Output the (x, y) coordinate of the center of the cell containing the given text.  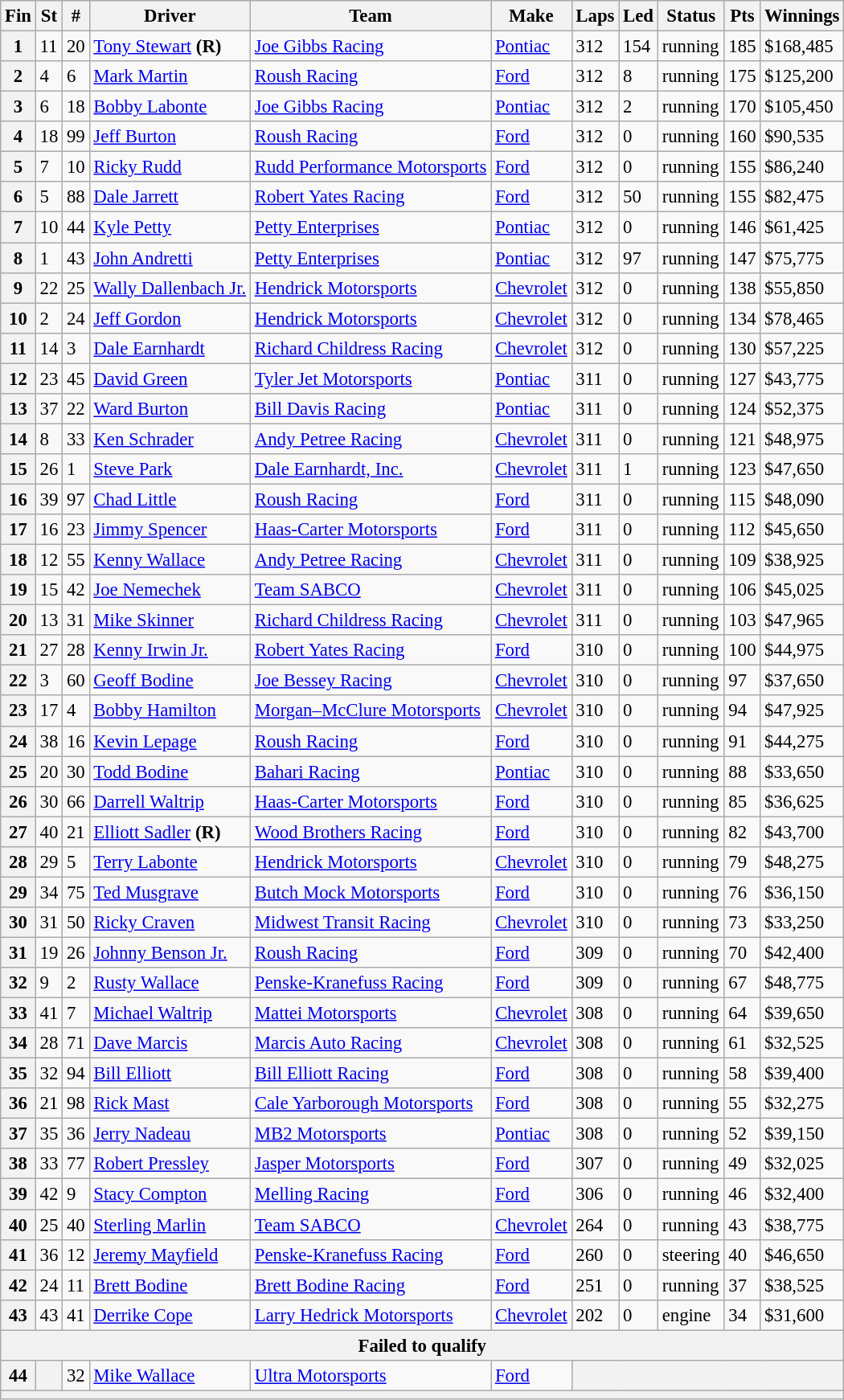
Elliott Sadler (R) (170, 832)
$90,535 (802, 137)
Jasper Motorsports (370, 1165)
$32,525 (802, 1043)
Terry Labonte (170, 862)
49 (743, 1165)
123 (743, 469)
73 (743, 923)
Bahari Racing (370, 772)
Wood Brothers Racing (370, 832)
Butch Mock Motorsports (370, 892)
Ultra Motorsports (370, 1376)
$31,600 (802, 1315)
$47,650 (802, 469)
$43,775 (802, 379)
$38,925 (802, 560)
Mike Wallace (170, 1376)
Jeff Gordon (170, 318)
Marcis Auto Racing (370, 1043)
Dale Earnhardt, Inc. (370, 469)
Sterling Marlin (170, 1225)
175 (743, 76)
134 (743, 318)
75 (76, 892)
Todd Bodine (170, 772)
Kenny Wallace (170, 560)
Mike Skinner (170, 620)
202 (595, 1315)
306 (595, 1194)
Tyler Jet Motorsports (370, 379)
$42,400 (802, 952)
$75,775 (802, 258)
121 (743, 439)
Ted Musgrave (170, 892)
Mattei Motorsports (370, 1013)
103 (743, 620)
Bobby Hamilton (170, 711)
Cale Yarborough Motorsports (370, 1103)
115 (743, 499)
$44,975 (802, 650)
Robert Pressley (170, 1165)
Chad Little (170, 499)
Bill Elliott Racing (370, 1074)
52 (743, 1134)
$39,150 (802, 1134)
Laps (595, 16)
Wally Dallenbach Jr. (170, 288)
124 (743, 409)
138 (743, 288)
$38,775 (802, 1225)
71 (76, 1043)
160 (743, 137)
Morgan–McClure Motorsports (370, 711)
260 (595, 1255)
$105,450 (802, 107)
$52,375 (802, 409)
Jeremy Mayfield (170, 1255)
Steve Park (170, 469)
Team (370, 16)
66 (76, 801)
Joe Bessey Racing (370, 681)
Fin (18, 16)
112 (743, 530)
Kevin Lepage (170, 741)
106 (743, 590)
76 (743, 892)
Status (691, 16)
46 (743, 1194)
$33,650 (802, 772)
Tony Stewart (R) (170, 47)
Johnny Benson Jr. (170, 952)
$78,465 (802, 318)
Kyle Petty (170, 227)
170 (743, 107)
Brett Bodine (170, 1285)
$45,650 (802, 530)
Jeff Burton (170, 137)
$61,425 (802, 227)
$86,240 (802, 167)
$57,225 (802, 348)
Bobby Labonte (170, 107)
steering (691, 1255)
$55,850 (802, 288)
$32,400 (802, 1194)
Brett Bodine Racing (370, 1285)
engine (691, 1315)
146 (743, 227)
307 (595, 1165)
$43,700 (802, 832)
Ricky Rudd (170, 167)
$44,275 (802, 741)
264 (595, 1225)
67 (743, 983)
60 (76, 681)
Stacy Compton (170, 1194)
99 (76, 137)
Rusty Wallace (170, 983)
Driver (170, 16)
Ward Burton (170, 409)
$47,965 (802, 620)
$46,650 (802, 1255)
Bill Davis Racing (370, 409)
Melling Racing (370, 1194)
82 (743, 832)
$48,275 (802, 862)
127 (743, 379)
61 (743, 1043)
Failed to qualify (423, 1345)
$48,090 (802, 499)
$125,200 (802, 76)
Michael Waltrip (170, 1013)
Geoff Bodine (170, 681)
100 (743, 650)
David Green (170, 379)
91 (743, 741)
64 (743, 1013)
109 (743, 560)
45 (76, 379)
Pts (743, 16)
$48,975 (802, 439)
St (48, 16)
# (76, 16)
$37,650 (802, 681)
Mark Martin (170, 76)
$82,475 (802, 197)
Jerry Nadeau (170, 1134)
$48,775 (802, 983)
251 (595, 1285)
85 (743, 801)
Ricky Craven (170, 923)
$32,025 (802, 1165)
130 (743, 348)
70 (743, 952)
Ken Schrader (170, 439)
77 (76, 1165)
Midwest Transit Racing (370, 923)
$38,525 (802, 1285)
Dale Earnhardt (170, 348)
Darrell Waltrip (170, 801)
MB2 Motorsports (370, 1134)
$39,650 (802, 1013)
$33,250 (802, 923)
Jimmy Spencer (170, 530)
$36,625 (802, 801)
$32,275 (802, 1103)
$47,925 (802, 711)
$36,150 (802, 892)
$45,025 (802, 590)
John Andretti (170, 258)
Make (531, 16)
Larry Hedrick Motorsports (370, 1315)
98 (76, 1103)
79 (743, 862)
147 (743, 258)
Winnings (802, 16)
Bill Elliott (170, 1074)
154 (638, 47)
$168,485 (802, 47)
Joe Nemechek (170, 590)
Rick Mast (170, 1103)
185 (743, 47)
Rudd Performance Motorsports (370, 167)
Derrike Cope (170, 1315)
$39,400 (802, 1074)
58 (743, 1074)
Dave Marcis (170, 1043)
Led (638, 16)
Dale Jarrett (170, 197)
Kenny Irwin Jr. (170, 650)
